Return the (X, Y) coordinate for the center point of the cell that contains the specified text.  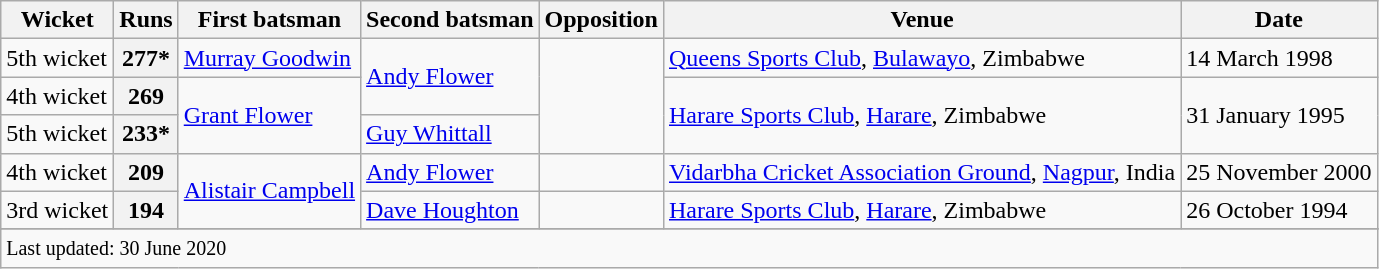
269 (146, 96)
Venue (922, 20)
25 November 2000 (1279, 172)
26 October 1994 (1279, 210)
233* (146, 134)
Wicket (58, 20)
First batsman (269, 20)
Grant Flower (269, 115)
Date (1279, 20)
Queens Sports Club, Bulawayo, Zimbabwe (922, 58)
14 March 1998 (1279, 58)
Dave Houghton (450, 210)
3rd wicket (58, 210)
277* (146, 58)
Alistair Campbell (269, 191)
194 (146, 210)
Second batsman (450, 20)
Vidarbha Cricket Association Ground, Nagpur, India (922, 172)
209 (146, 172)
Guy Whittall (450, 134)
Opposition (601, 20)
Last updated: 30 June 2020 (689, 248)
31 January 1995 (1279, 115)
Murray Goodwin (269, 58)
Runs (146, 20)
